For the text-containing cell, return its midpoint in (X, Y) coordinate format. 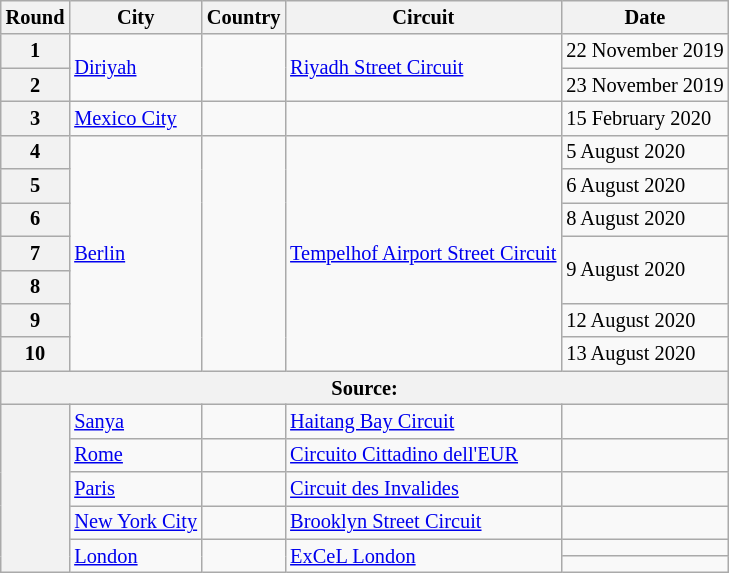
7 (36, 253)
8 August 2020 (644, 219)
9 (36, 320)
City (136, 17)
9 August 2020 (644, 270)
5 August 2020 (644, 152)
Circuit (423, 17)
Country (244, 17)
Riyadh Street Circuit (423, 68)
22 November 2019 (644, 51)
2 (36, 85)
Brooklyn Street Circuit (423, 522)
Round (36, 17)
4 (36, 152)
Tempelhof Airport Street Circuit (423, 253)
Paris (136, 489)
13 August 2020 (644, 354)
5 (36, 186)
Circuit des Invalides (423, 489)
12 August 2020 (644, 320)
London (136, 556)
Rome (136, 455)
15 February 2020 (644, 118)
Source: (365, 388)
ExCeL London (423, 556)
6 August 2020 (644, 186)
8 (36, 287)
Date (644, 17)
3 (36, 118)
Diriyah (136, 68)
Berlin (136, 253)
Sanya (136, 421)
23 November 2019 (644, 85)
Haitang Bay Circuit (423, 421)
6 (36, 219)
New York City (136, 522)
Mexico City (136, 118)
1 (36, 51)
10 (36, 354)
Circuito Cittadino dell'EUR (423, 455)
